Output the (x, y) coordinate of the center of the cell containing the given text.  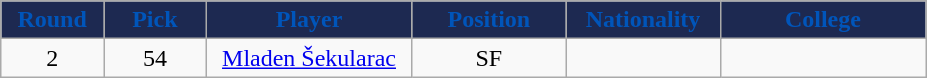
Position (489, 20)
Nationality (643, 20)
Round (52, 20)
College (823, 20)
Player (309, 20)
SF (489, 58)
Mladen Šekularac (309, 58)
Pick (156, 20)
54 (156, 58)
2 (52, 58)
